From the cell containing the given text, extract its center point as [x, y] coordinate. 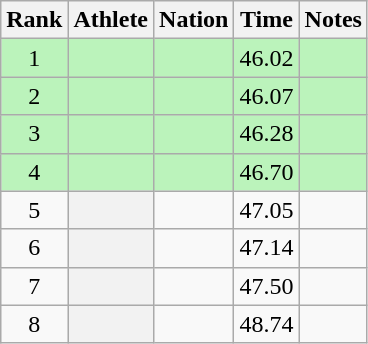
46.28 [266, 134]
8 [34, 324]
Rank [34, 20]
1 [34, 58]
Nation [194, 20]
6 [34, 248]
47.14 [266, 248]
Notes [333, 20]
46.02 [266, 58]
48.74 [266, 324]
47.05 [266, 210]
46.70 [266, 172]
4 [34, 172]
7 [34, 286]
Athlete [111, 20]
Time [266, 20]
46.07 [266, 96]
47.50 [266, 286]
5 [34, 210]
3 [34, 134]
2 [34, 96]
